From the cell containing the given text, extract its center point as (X, Y) coordinate. 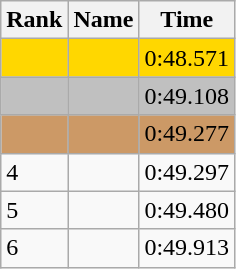
6 (34, 248)
5 (34, 210)
0:49.277 (187, 134)
0:48.571 (187, 58)
4 (34, 172)
0:49.297 (187, 172)
Name (104, 20)
0:49.913 (187, 248)
0:49.108 (187, 96)
0:49.480 (187, 210)
Rank (34, 20)
Time (187, 20)
